For the text-containing cell, return its midpoint in [x, y] coordinate format. 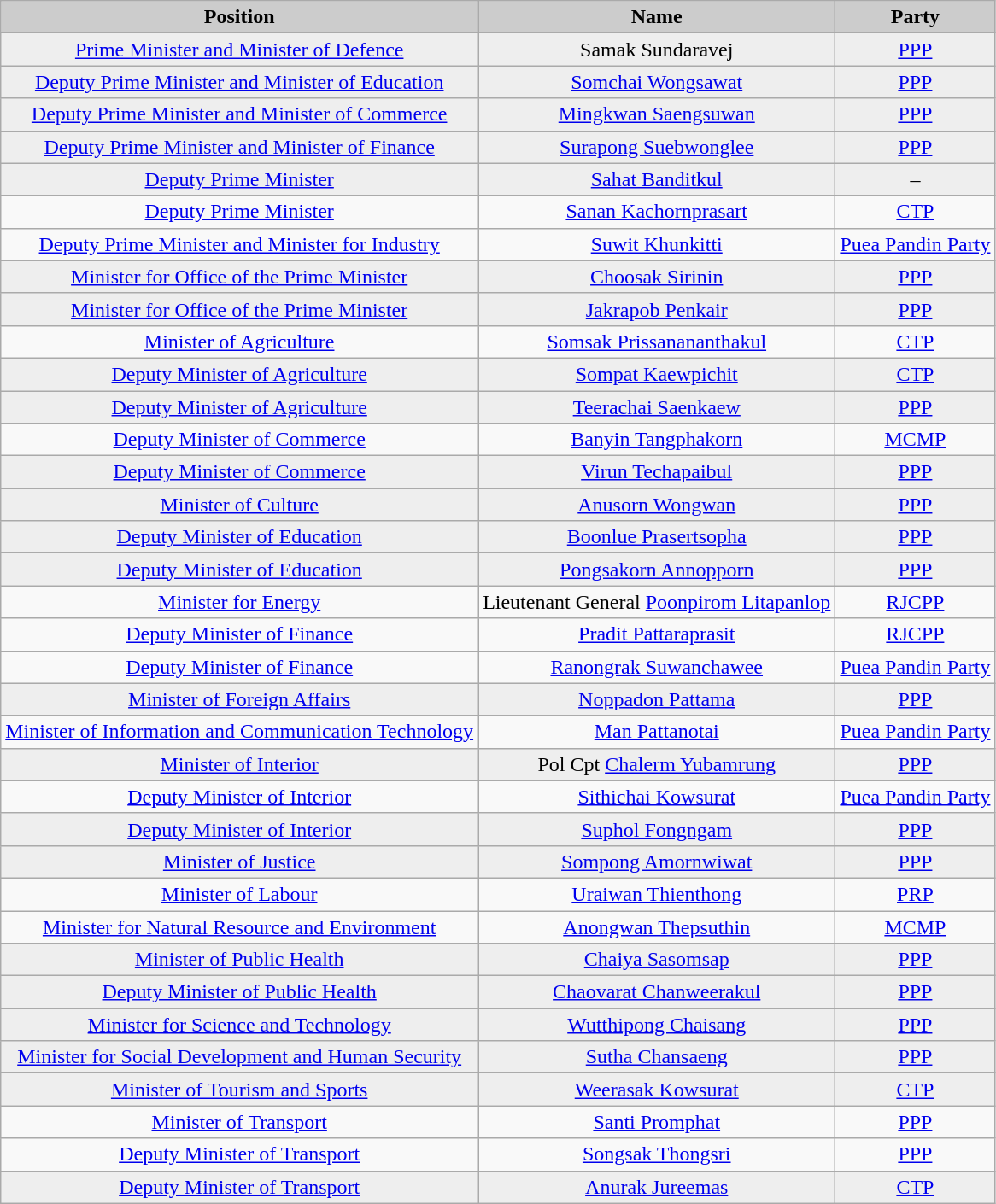
Songsak Thongsri [657, 1154]
Minister of Public Health [239, 960]
Man Pattanotai [657, 732]
Name [657, 17]
Minister of Justice [239, 862]
Suwit Khunkitti [657, 244]
Ranongrak Suwanchawee [657, 667]
Suphol Fongngam [657, 829]
Pradit Pattaraprasit [657, 634]
Mingkwan Saengsuwan [657, 114]
– [916, 179]
Deputy Minister of Public Health [239, 992]
PRP [916, 894]
Choosak Sirinin [657, 277]
Somchai Wongsawat [657, 82]
Sahat Banditkul [657, 179]
Minister of Culture [239, 505]
Party [916, 17]
Anurak Jureemas [657, 1187]
Pol Cpt Chalerm Yubamrung [657, 764]
Santi Promphat [657, 1122]
Deputy Prime Minister and Minister for Industry [239, 244]
Jakrapob Penkair [657, 309]
Chaiya Sasomsap [657, 960]
Teerachai Saenkaew [657, 407]
Minister of Tourism and Sports [239, 1090]
Sompong Amornwiwat [657, 862]
Prime Minister and Minister of Defence [239, 50]
Chaovarat Chanweerakul [657, 992]
Sompat Kaewpichit [657, 374]
Weerasak Kowsurat [657, 1090]
Banyin Tangphakorn [657, 440]
Samak Sundaravej [657, 50]
Position [239, 17]
Minister for Energy [239, 602]
Minister of Foreign Affairs [239, 699]
Minister of Agriculture [239, 342]
Surapong Suebwonglee [657, 147]
Deputy Prime Minister and Minister of Commerce [239, 114]
Minister of Interior [239, 764]
Minister of Information and Communication Technology [239, 732]
Uraiwan Thienthong [657, 894]
Lieutenant General Poonpirom Litapanlop [657, 602]
Anusorn Wongwan [657, 505]
Deputy Prime Minister and Minister of Finance [239, 147]
Noppadon Pattama [657, 699]
Minister of Transport [239, 1122]
Wutthipong Chaisang [657, 1025]
Deputy Prime Minister and Minister of Education [239, 82]
Virun Techapaibul [657, 472]
Minister for Science and Technology [239, 1025]
Sithichai Kowsurat [657, 797]
Minister for Natural Resource and Environment [239, 926]
Sanan Kachornprasart [657, 212]
Somsak Prissanananthakul [657, 342]
Minister of Labour [239, 894]
Minister for Social Development and Human Security [239, 1057]
Boonlue Prasertsopha [657, 537]
Anongwan Thepsuthin [657, 926]
Sutha Chansaeng [657, 1057]
Pongsakorn Annopporn [657, 570]
